Identify which cell holds the provided text, then report its [x, y] central coordinate. 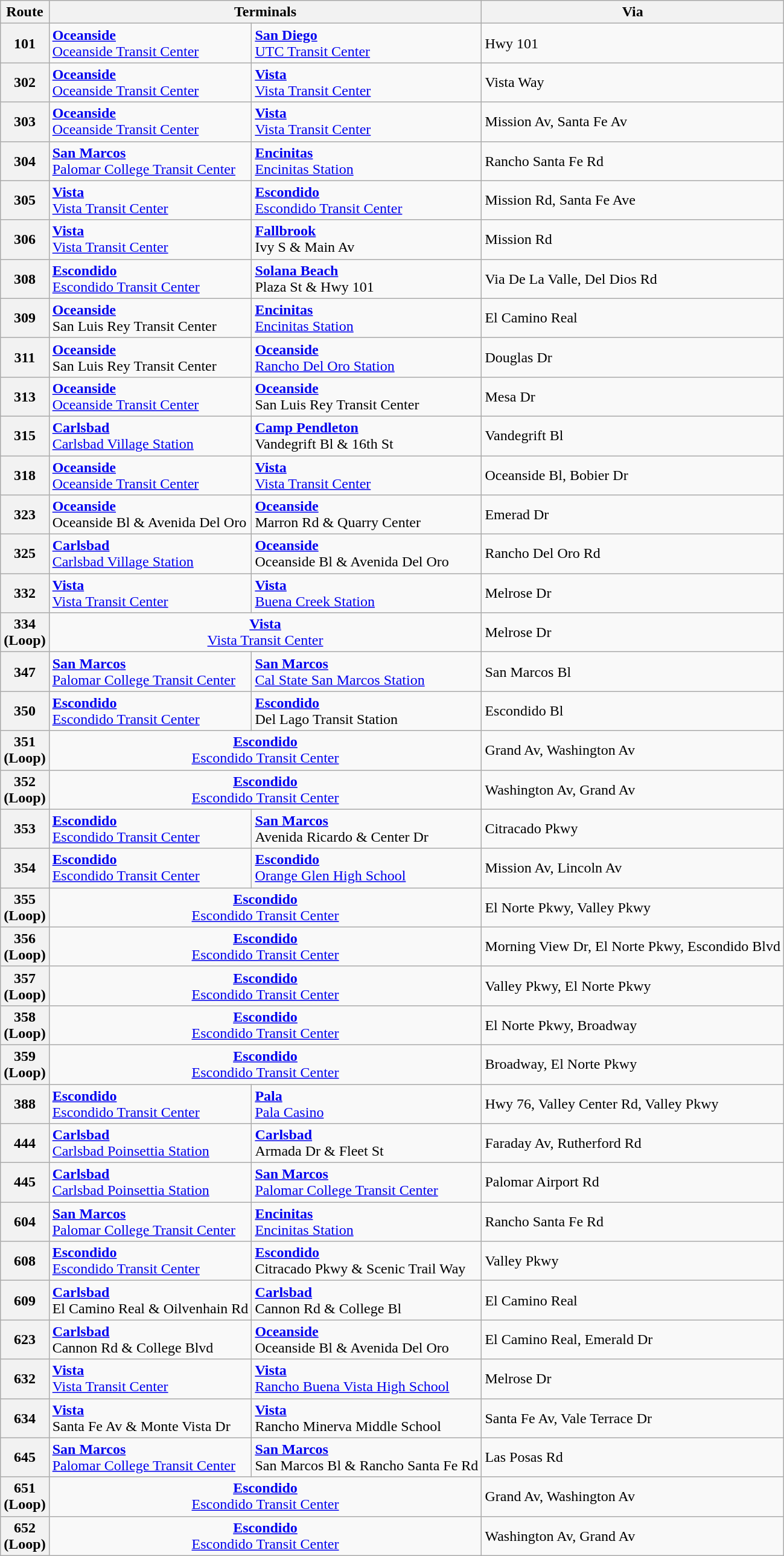
El Norte Pkwy, Valley Pkwy [633, 907]
VistaRancho Minerva Middle School [367, 1418]
351(Loop) [25, 750]
645 [25, 1458]
302 [25, 82]
Emerad Dr [633, 514]
Mission Rd, Santa Fe Ave [633, 200]
Faraday Av, Rutherford Rd [633, 1144]
332 [25, 593]
303 [25, 122]
Mission Rd [633, 239]
652(Loop) [25, 1536]
359(Loop) [25, 1064]
325 [25, 554]
388 [25, 1104]
Vista Way [633, 82]
FallbrookIvy S & Main Av [367, 239]
CarlsbadCannon Rd & College Bl [367, 1301]
355(Loop) [25, 907]
Mission Av, Lincoln Av [633, 868]
634 [25, 1418]
352(Loop) [25, 790]
Route [25, 12]
Via De La Valle, Del Dios Rd [633, 279]
OceansideMarron Rd & Quarry Center [367, 514]
356(Loop) [25, 947]
651(Loop) [25, 1496]
Camp PendletonVandegrift Bl & 16th St [367, 436]
347 [25, 671]
358(Loop) [25, 1025]
San MarcosSan Marcos Bl & Rancho Santa Fe Rd [367, 1458]
304 [25, 161]
El Camino Real, Emerald Dr [633, 1339]
318 [25, 475]
Solana BeachPlaza St & Hwy 101 [367, 279]
609 [25, 1301]
623 [25, 1339]
315 [25, 436]
Vandegrift Bl [633, 436]
Oceanside Bl, Bobier Dr [633, 475]
San DiegoUTC Transit Center [367, 43]
Mesa Dr [633, 396]
EscondidoOrange Glen High School [367, 868]
Santa Fe Av, Vale Terrace Dr [633, 1418]
313 [25, 396]
VistaRancho Buena Vista High School [367, 1379]
Broadway, El Norte Pkwy [633, 1064]
311 [25, 357]
VistaBuena Creek Station [367, 593]
San Marcos Bl [633, 671]
CarlsbadCannon Rd & College Blvd [150, 1339]
Valley Pkwy [633, 1261]
632 [25, 1379]
334(Loop) [25, 633]
Hwy 101 [633, 43]
OceansideRancho Del Oro Station [367, 357]
EscondidoCitracado Pkwy & Scenic Trail Way [367, 1261]
Citracado Pkwy [633, 828]
350 [25, 711]
Las Posas Rd [633, 1458]
Escondido Bl [633, 711]
EscondidoDel Lago Transit Station [367, 711]
El Norte Pkwy, Broadway [633, 1025]
VistaSanta Fe Av & Monte Vista Dr [150, 1418]
608 [25, 1261]
CarlsbadArmada Dr & Fleet St [367, 1144]
309 [25, 318]
Douglas Dr [633, 357]
Mission Av, Santa Fe Av [633, 122]
Morning View Dr, El Norte Pkwy, Escondido Blvd [633, 947]
604 [25, 1222]
Palomar Airport Rd [633, 1182]
Via [633, 12]
San MarcosAvenida Ricardo & Center Dr [367, 828]
308 [25, 279]
357(Loop) [25, 985]
CarlsbadEl Camino Real & Oilvenhain Rd [150, 1301]
Rancho Del Oro Rd [633, 554]
323 [25, 514]
305 [25, 200]
Valley Pkwy, El Norte Pkwy [633, 985]
Hwy 76, Valley Center Rd, Valley Pkwy [633, 1104]
101 [25, 43]
PalaPala Casino [367, 1104]
353 [25, 828]
Terminals [266, 12]
444 [25, 1144]
354 [25, 868]
San MarcosCal State San Marcos Station [367, 671]
306 [25, 239]
445 [25, 1182]
